Scan for the cell matching the given text and deliver its (x, y) coordinate at center. 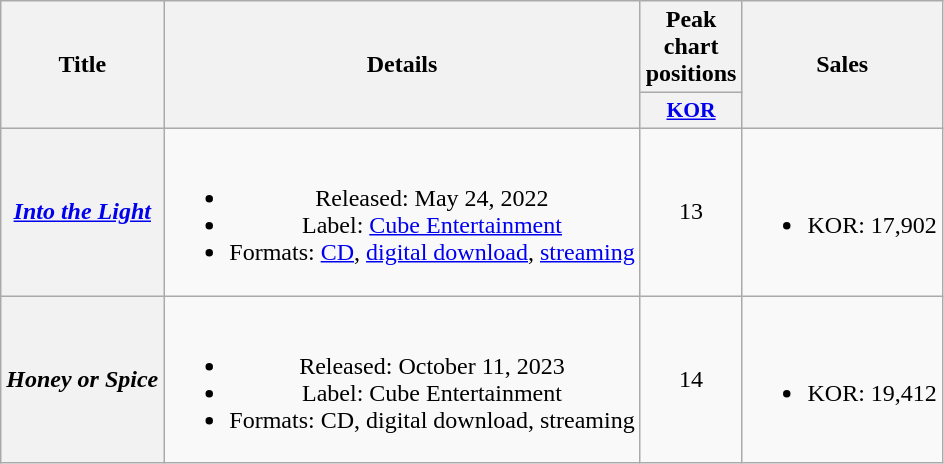
KOR (691, 111)
Honey or Spice (82, 380)
Title (82, 65)
Released: October 11, 2023Label: Cube EntertainmentFormats: CD, digital download, streaming (402, 380)
Released: May 24, 2022Label: Cube EntertainmentFormats: CD, digital download, streaming (402, 212)
Sales (842, 65)
14 (691, 380)
KOR: 17,902 (842, 212)
KOR: 19,412 (842, 380)
Details (402, 65)
Into the Light (82, 212)
Peak chartpositions (691, 47)
13 (691, 212)
